From the cell containing the given text, extract its center point as [X, Y] coordinate. 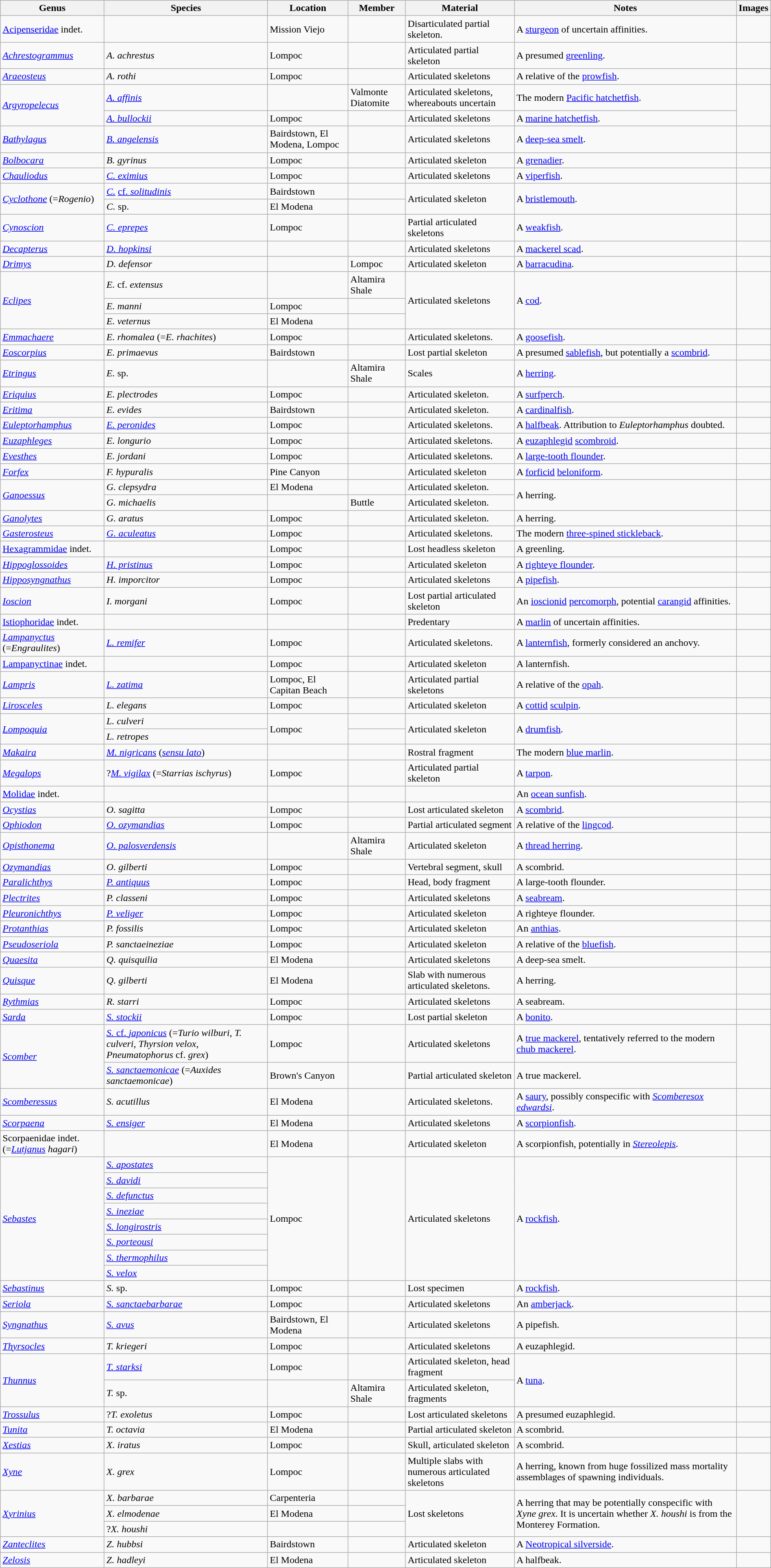
Notes [625, 8]
A halfbeak. [625, 1560]
I. morgani [186, 601]
Buttle [377, 502]
O. palosverdensis [186, 846]
Forfex [52, 471]
Megalops [52, 773]
A greenling. [625, 549]
A barracudina. [625, 264]
Lirosceles [52, 706]
A lanternfish. [625, 664]
A goosefish. [625, 337]
Slab with numerous articulated skeletons. [460, 980]
X. barbarae [186, 1498]
Lost specimen [460, 1288]
Quaesita [52, 960]
?X. houshi [186, 1529]
Pseudoseriola [52, 944]
A saury, possibly conspecific with Scomberesox edwardsi. [625, 1101]
A tuna. [625, 1380]
X. elmodenae [186, 1514]
E. veternus [186, 321]
A relative of the prowfish. [625, 76]
A euzaphlegid. [625, 1346]
C. eximius [186, 176]
B. angelensis [186, 139]
Articulated partial skeletons [460, 684]
Plectrites [52, 898]
Emmachaere [52, 337]
Pleuronichthys [52, 913]
Articulated skeleton, head fragment [460, 1366]
A herring that may be potentially conspecific with Xyne grex. It is uncertain whether X. houshi is from the Monterey Formation. [625, 1514]
Cynoscion [52, 228]
D. defensor [186, 264]
Ganoessus [52, 495]
Q. quisquilia [186, 960]
S. sp. [186, 1288]
Articulated skeleton, fragments [460, 1393]
Lost articulated skeletons [460, 1414]
An amberjack. [625, 1304]
Scomberessus [52, 1101]
Material [460, 8]
L. culveri [186, 721]
C. eprepes [186, 228]
Lompoquia [52, 729]
An ioscionid percomorph, potential carangid affinities. [625, 601]
Pine Canyon [308, 471]
A presumed greenling. [625, 55]
Genus [52, 8]
A presumed sablefish, but potentially a scombrid. [625, 352]
Opisthonema [52, 846]
Lost partial articulated skeleton [460, 601]
A. achrestus [186, 55]
Lost headless skeleton [460, 549]
Tunita [52, 1430]
S. sanctaemonicae (=Auxides sanctaemonicae) [186, 1075]
A relative of the lingcod. [625, 825]
Mission Viejo [308, 29]
S. longirostris [186, 1227]
Euleptorhamphus [52, 425]
An ocean sunfish. [625, 794]
The modern Pacific hatchetfish. [625, 98]
Protanthias [52, 929]
A mackerel scad. [625, 248]
Lampanyctus (=Engraulites) [52, 643]
Hexagrammidae indet. [52, 549]
S. apostates [186, 1165]
Cyclothone (=Rogenio) [52, 199]
Quisque [52, 980]
Xyne [52, 1472]
O. ozymandias [186, 825]
T. octavia [186, 1430]
M. nigricans (sensu lato) [186, 752]
A sturgeon of uncertain affinities. [625, 29]
Articulated skeletons, whereabouts uncertain [460, 98]
R. starri [186, 1001]
A cottid sculpin. [625, 706]
Disarticulated partial skeleton. [460, 29]
Z. hubbsi [186, 1544]
Makaira [52, 752]
P. classeni [186, 898]
F. hypuralis [186, 471]
Drimys [52, 264]
Images [754, 8]
A grenadier. [625, 160]
E. longurio [186, 441]
Euzaphleges [52, 441]
Q. gilberti [186, 980]
Trossulus [52, 1414]
Scorpaena [52, 1123]
Ioscion [52, 601]
A forficid beloniform. [625, 471]
?M. vigilax (=Starrias ischyrus) [186, 773]
Brown's Canyon [308, 1075]
T. starksi [186, 1366]
Eritima [52, 410]
Bathylagus [52, 139]
Head, body fragment [460, 882]
Z. hadleyi [186, 1560]
G. aculeatus [186, 534]
S. acutillus [186, 1101]
L. retropes [186, 736]
Scales [460, 373]
Ocystias [52, 809]
E. plectrodes [186, 394]
Achrestogrammus [52, 55]
Species [186, 8]
X. grex [186, 1472]
H. imporcitor [186, 580]
Scomber [52, 1057]
Bolbocara [52, 160]
Lompoc, El Capitan Beach [308, 684]
G. aratus [186, 518]
Predentary [460, 622]
Lost articulated skeleton [460, 809]
Member [377, 8]
Xyrinius [52, 1514]
E. sp. [186, 373]
Chauliodus [52, 176]
Sebastes [52, 1219]
Paralichthys [52, 882]
P. veliger [186, 913]
E. jordani [186, 456]
A. affinis [186, 98]
The modern blue marlin. [625, 752]
Acipenseridae indet. [52, 29]
S. cf. japonicus (=Turio wilburi, T. culveri, Thyrsion velox, Pneumatophorus cf. grex) [186, 1043]
A cod. [625, 301]
A true mackerel. [625, 1075]
B. gyrinus [186, 160]
S. stockii [186, 1017]
P. antiquus [186, 882]
Thunnus [52, 1380]
Sarda [52, 1017]
A herring, known from huge fossilized mass mortality assemblages of spawning individuals. [625, 1472]
The modern three-spined stickleback. [625, 534]
Hippoglossoides [52, 565]
S. ensiger [186, 1123]
Lost skeletons [460, 1514]
T. sp. [186, 1393]
Evesthes [52, 456]
E. cf. extensus [186, 285]
S. velox [186, 1273]
A bonito. [625, 1017]
A marlin of uncertain affinities. [625, 622]
Xestias [52, 1445]
Lampris [52, 684]
Syngnathus [52, 1325]
A scorpionfish. [625, 1123]
Gasterosteus [52, 534]
E. peronides [186, 425]
A true mackerel, tentatively referred to the modern chub mackerel. [625, 1043]
Ozymandias [52, 867]
Eriquius [52, 394]
A. rothi [186, 76]
Zanteclites [52, 1544]
L. zatima [186, 684]
A presumed euzaphlegid. [625, 1414]
A cardinalfish. [625, 410]
S. defunctus [186, 1196]
E. primaevus [186, 352]
Partial articulated skeletons [460, 228]
H. pristinus [186, 565]
Rostral fragment [460, 752]
E. evides [186, 410]
Lampanyctinae indet. [52, 664]
S. avus [186, 1325]
Vertebral segment, skull [460, 867]
Partial articulated segment [460, 825]
S. sanctaebarbarae [186, 1304]
Bairdstown, El Modena [308, 1325]
A. bullockii [186, 118]
A halfbeak. Attribution to Euleptorhamphus doubted. [625, 425]
Eoscorpius [52, 352]
A drumfish. [625, 729]
A thread herring. [625, 846]
E. rhomalea (=E. rhachites) [186, 337]
E. manni [186, 306]
O. sagitta [186, 809]
G. clepsydra [186, 487]
Araeosteus [52, 76]
A marine hatchetfish. [625, 118]
A viperfish. [625, 176]
D. hopkinsi [186, 248]
S. ineziae [186, 1211]
Ganolytes [52, 518]
A relative of the bluefish. [625, 944]
Location [308, 8]
Scorpaenidae indet. (=Lutjanus hagari) [52, 1144]
Etringus [52, 373]
Molidae indet. [52, 794]
Seriola [52, 1304]
A scorpionfish, potentially in Stereolepis. [625, 1144]
C. sp. [186, 206]
Ophiodon [52, 825]
C. cf. solitudinis [186, 191]
S. davidi [186, 1180]
Rythmias [52, 1001]
A tarpon. [625, 773]
Thyrsocles [52, 1346]
L. elegans [186, 706]
Eclipes [52, 301]
Multiple slabs with numerous articulated skeletons [460, 1472]
G. michaelis [186, 502]
A Neotropical silverside. [625, 1544]
Argyropelecus [52, 105]
A surfperch. [625, 394]
S. porteousi [186, 1242]
A euzaphlegid scombroid. [625, 441]
An anthias. [625, 929]
L. remifer [186, 643]
Valmonte Diatomite [377, 98]
Carpenteria [308, 1498]
Istiophoridae indet. [52, 622]
X. iratus [186, 1445]
Decapterus [52, 248]
P. fossilis [186, 929]
A bristlemouth. [625, 199]
Skull, articulated skeleton [460, 1445]
A lanternfish, formerly considered an anchovy. [625, 643]
T. kriegeri [186, 1346]
S. thermophilus [186, 1257]
A relative of the opah. [625, 684]
Sebastinus [52, 1288]
Bairdstown, El Modena, Lompoc [308, 139]
O. gilberti [186, 867]
Zelosis [52, 1560]
?T. exoletus [186, 1414]
P. sanctaeineziae [186, 944]
A weakfish. [625, 228]
Hipposyngnathus [52, 580]
